Identify which cell holds the provided text, then report its (X, Y) central coordinate. 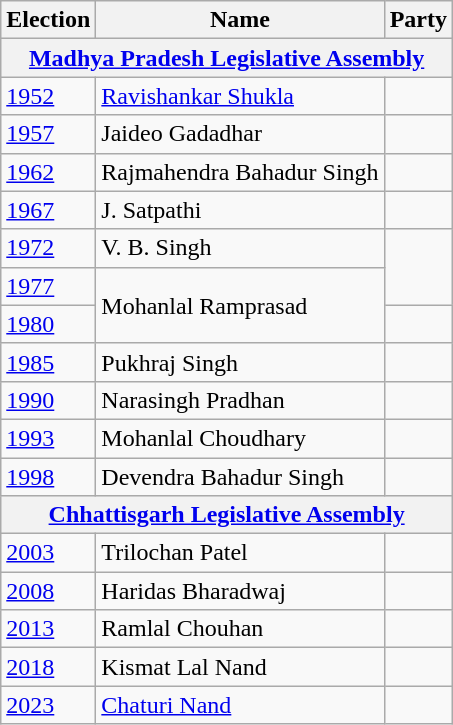
Pukhraj Singh (240, 362)
1972 (48, 248)
1957 (48, 134)
Election (48, 20)
Mohanlal Ramprasad (240, 305)
Jaideo Gadadhar (240, 134)
1977 (48, 286)
Mohanlal Choudhary (240, 438)
Ramlal Chouhan (240, 629)
1993 (48, 438)
Chhattisgarh Legislative Assembly (227, 515)
Narasingh Pradhan (240, 400)
1952 (48, 96)
1985 (48, 362)
1990 (48, 400)
2018 (48, 667)
Chaturi Nand (240, 705)
1980 (48, 324)
Ravishankar Shukla (240, 96)
Devendra Bahadur Singh (240, 477)
1998 (48, 477)
Trilochan Patel (240, 553)
Rajmahendra Bahadur Singh (240, 172)
Kismat Lal Nand (240, 667)
Haridas Bharadwaj (240, 591)
1962 (48, 172)
Party (418, 20)
V. B. Singh (240, 248)
2023 (48, 705)
Name (240, 20)
2003 (48, 553)
1967 (48, 210)
2008 (48, 591)
2013 (48, 629)
Madhya Pradesh Legislative Assembly (227, 58)
J. Satpathi (240, 210)
